Find where the given text appears and provide that cell's center as (x, y) coordinate. 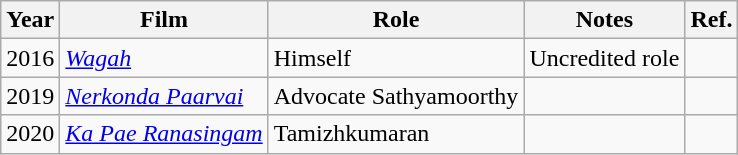
Notes (604, 20)
Role (396, 20)
2020 (30, 134)
Nerkonda Paarvai (164, 96)
Tamizhkumaran (396, 134)
Wagah (164, 58)
Advocate Sathyamoorthy (396, 96)
Ref. (712, 20)
Film (164, 20)
Himself (396, 58)
Uncredited role (604, 58)
Year (30, 20)
2019 (30, 96)
Ka Pae Ranasingam (164, 134)
2016 (30, 58)
